Return the (X, Y) coordinate for the center point of the cell that contains the specified text.  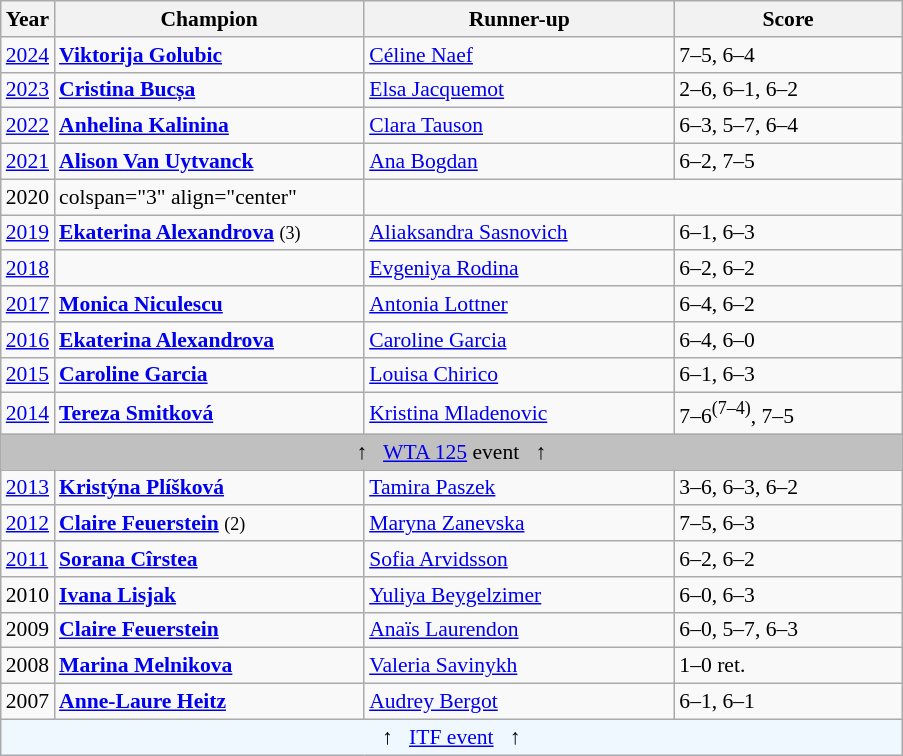
Ivana Lisjak (209, 595)
2014 (28, 414)
Sorana Cîrstea (209, 559)
Ekaterina Alexandrova (209, 340)
2015 (28, 375)
Cristina Bucșa (209, 90)
6–4, 6–0 (788, 340)
Monica Niculescu (209, 304)
Score (788, 19)
2020 (28, 197)
6–1, 6–1 (788, 702)
Maryna Zanevska (519, 524)
Anaïs Laurendon (519, 630)
6–3, 5–7, 6–4 (788, 126)
2023 (28, 90)
2017 (28, 304)
2013 (28, 488)
1–0 ret. (788, 666)
2019 (28, 233)
Champion (209, 19)
2008 (28, 666)
Elsa Jacquemot (519, 90)
2010 (28, 595)
Tamira Paszek (519, 488)
Tereza Smitková (209, 414)
↑ ITF event ↑ (452, 737)
Céline Naef (519, 55)
Marina Melnikova (209, 666)
Ana Bogdan (519, 162)
6–4, 6–2 (788, 304)
Kristina Mladenovic (519, 414)
Runner-up (519, 19)
2016 (28, 340)
Ekaterina Alexandrova (3) (209, 233)
Yuliya Beygelzimer (519, 595)
2022 (28, 126)
Viktorija Golubic (209, 55)
Anhelina Kalinina (209, 126)
colspan="3" align="center" (209, 197)
Claire Feuerstein (209, 630)
2011 (28, 559)
Clara Tauson (519, 126)
7–6(7–4), 7–5 (788, 414)
2–6, 6–1, 6–2 (788, 90)
Alison Van Uytvanck (209, 162)
6–2, 7–5 (788, 162)
Audrey Bergot (519, 702)
Kristýna Plíšková (209, 488)
Sofia Arvidsson (519, 559)
Claire Feuerstein (2) (209, 524)
2007 (28, 702)
2018 (28, 269)
2021 (28, 162)
↑ WTA 125 event ↑ (452, 452)
Aliaksandra Sasnovich (519, 233)
Year (28, 19)
Evgeniya Rodina (519, 269)
2024 (28, 55)
Louisa Chirico (519, 375)
Antonia Lottner (519, 304)
6–0, 5–7, 6–3 (788, 630)
3–6, 6–3, 6–2 (788, 488)
7–5, 6–3 (788, 524)
2009 (28, 630)
Anne-Laure Heitz (209, 702)
Valeria Savinykh (519, 666)
7–5, 6–4 (788, 55)
2012 (28, 524)
6–0, 6–3 (788, 595)
